Return the [x, y] coordinate for the center point of the cell that contains the specified text.  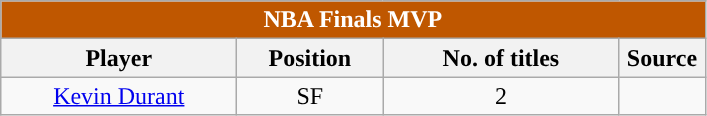
Player [119, 58]
No. of titles [501, 58]
SF [310, 96]
2 [501, 96]
Kevin Durant [119, 96]
Position [310, 58]
NBA Finals MVP [353, 20]
Source [662, 58]
